Capture the cell that displays the provided text and extract its [X, Y] central coordinate. 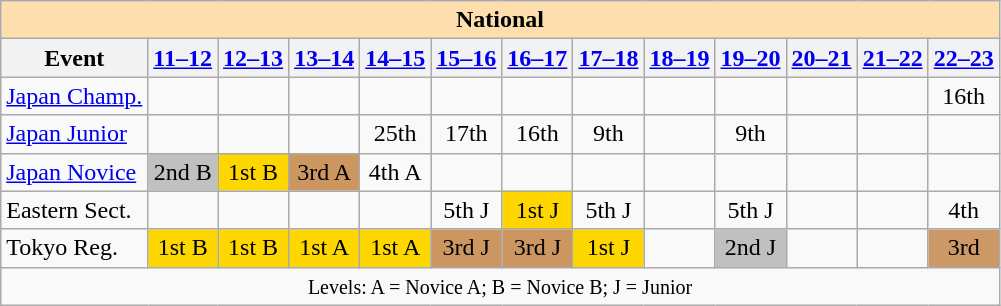
18–19 [680, 58]
15–16 [466, 58]
Eastern Sect. [74, 210]
Japan Junior [74, 134]
19–20 [750, 58]
Japan Champ. [74, 96]
2nd J [750, 248]
20–21 [822, 58]
22–23 [964, 58]
3rd [964, 248]
14–15 [396, 58]
4th A [396, 172]
17th [466, 134]
Tokyo Reg. [74, 248]
Japan Novice [74, 172]
11–12 [183, 58]
25th [396, 134]
National [500, 20]
16–17 [538, 58]
12–13 [254, 58]
2nd B [183, 172]
21–22 [892, 58]
Levels: A = Novice A; B = Novice B; J = Junior [500, 286]
13–14 [324, 58]
4th [964, 210]
3rd A [324, 172]
17–18 [608, 58]
Event [74, 58]
